Identify which cell holds the provided text, then report its (x, y) central coordinate. 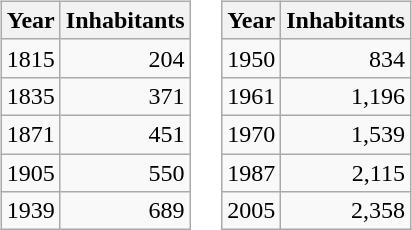
1,539 (346, 134)
1970 (252, 134)
1961 (252, 96)
834 (346, 58)
204 (125, 58)
2,358 (346, 211)
1835 (30, 96)
2005 (252, 211)
550 (125, 173)
1905 (30, 173)
1939 (30, 211)
2,115 (346, 173)
1950 (252, 58)
1815 (30, 58)
451 (125, 134)
1,196 (346, 96)
1871 (30, 134)
371 (125, 96)
689 (125, 211)
1987 (252, 173)
